Provide the [X, Y] coordinate of the cell's center where the given text is located.  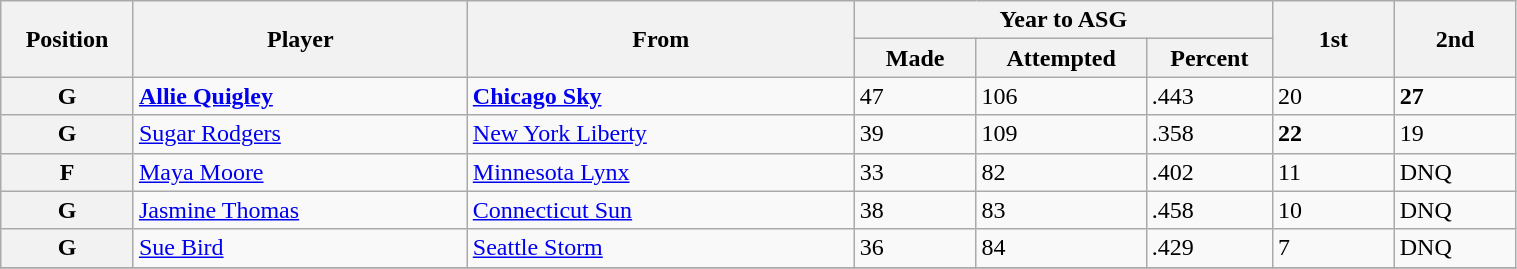
33 [915, 172]
38 [915, 210]
7 [1333, 248]
Seattle Storm [660, 248]
New York Liberty [660, 134]
.443 [1209, 96]
10 [1333, 210]
F [68, 172]
22 [1333, 134]
Player [300, 39]
Percent [1209, 58]
Chicago Sky [660, 96]
.429 [1209, 248]
47 [915, 96]
Made [915, 58]
Jasmine Thomas [300, 210]
39 [915, 134]
Minnesota Lynx [660, 172]
84 [1061, 248]
1st [1333, 39]
2nd [1455, 39]
.402 [1209, 172]
Attempted [1061, 58]
Sue Bird [300, 248]
.458 [1209, 210]
83 [1061, 210]
82 [1061, 172]
.358 [1209, 134]
36 [915, 248]
Maya Moore [300, 172]
20 [1333, 96]
Sugar Rodgers [300, 134]
Year to ASG [1063, 20]
19 [1455, 134]
109 [1061, 134]
Position [68, 39]
From [660, 39]
Allie Quigley [300, 96]
11 [1333, 172]
27 [1455, 96]
106 [1061, 96]
Connecticut Sun [660, 210]
